Extract the [X, Y] coordinate from the center of the cell holding the provided text.  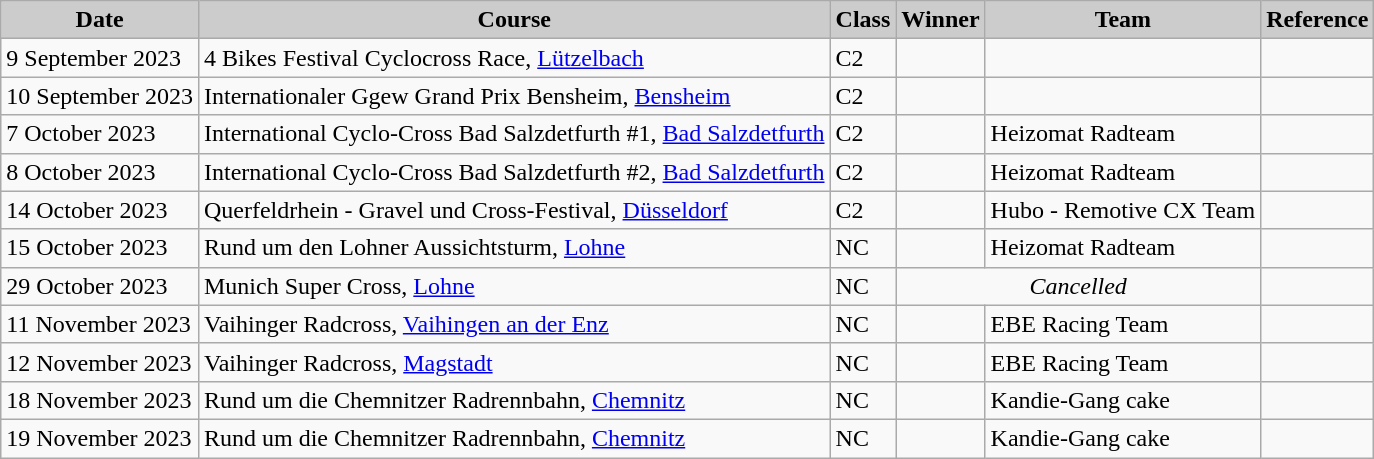
Team [1123, 20]
18 November 2023 [100, 400]
Date [100, 20]
Querfeldrhein - Gravel und Cross-Festival, Düsseldorf [514, 210]
Cancelled [1078, 286]
15 October 2023 [100, 248]
Class [863, 20]
Vaihinger Radcross, Magstadt [514, 362]
29 October 2023 [100, 286]
Reference [1318, 20]
Course [514, 20]
12 November 2023 [100, 362]
11 November 2023 [100, 324]
8 October 2023 [100, 172]
Internationaler Ggew Grand Prix Bensheim, Bensheim [514, 96]
10 September 2023 [100, 96]
Rund um den Lohner Aussichtsturm, Lohne [514, 248]
Hubo - Remotive CX Team [1123, 210]
Munich Super Cross, Lohne [514, 286]
Winner [940, 20]
Vaihinger Radcross, Vaihingen an der Enz [514, 324]
9 September 2023 [100, 58]
19 November 2023 [100, 438]
International Cyclo-Cross Bad Salzdetfurth #1, Bad Salzdetfurth [514, 134]
7 October 2023 [100, 134]
4 Bikes Festival Cyclocross Race, Lützelbach [514, 58]
International Cyclo-Cross Bad Salzdetfurth #2, Bad Salzdetfurth [514, 172]
14 October 2023 [100, 210]
